Scan for the cell matching the given text and deliver its [X, Y] coordinate at center. 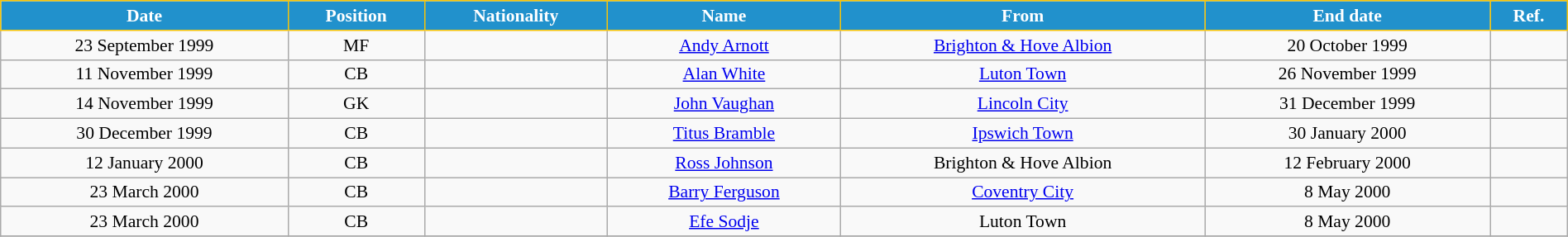
Ross Johnson [724, 163]
Ipswich Town [1023, 134]
20 October 1999 [1348, 45]
Efe Sodje [724, 222]
31 December 1999 [1348, 104]
11 November 1999 [144, 74]
26 November 1999 [1348, 74]
Coventry City [1023, 192]
Andy Arnott [724, 45]
John Vaughan [724, 104]
MF [356, 45]
30 January 2000 [1348, 134]
14 November 1999 [144, 104]
30 December 1999 [144, 134]
Position [356, 16]
From [1023, 16]
End date [1348, 16]
Barry Ferguson [724, 192]
Date [144, 16]
Titus Bramble [724, 134]
Nationality [516, 16]
Lincoln City [1023, 104]
Name [724, 16]
12 February 2000 [1348, 163]
Ref. [1529, 16]
12 January 2000 [144, 163]
GK [356, 104]
Alan White [724, 74]
23 September 1999 [144, 45]
